Scan for the cell matching the given text and deliver its (x, y) coordinate at center. 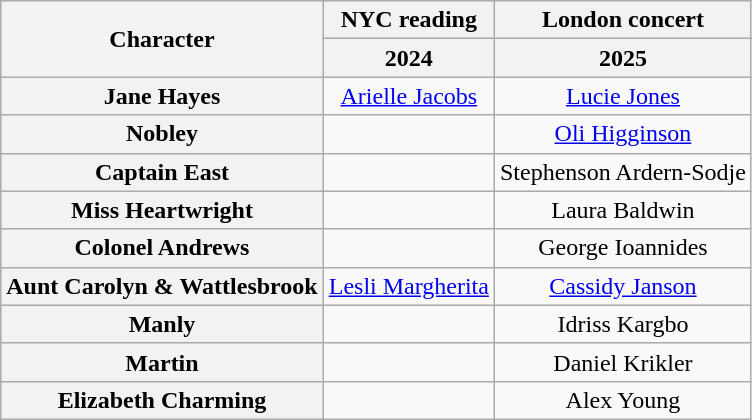
2025 (622, 58)
Oli Higginson (622, 134)
Lucie Jones (622, 96)
Arielle Jacobs (408, 96)
Nobley (162, 134)
George Ioannides (622, 248)
Captain East (162, 172)
London concert (622, 20)
Elizabeth Charming (162, 400)
Lesli Margherita (408, 286)
Martin (162, 362)
Alex Young (622, 400)
2024 (408, 58)
Cassidy Janson (622, 286)
Jane Hayes (162, 96)
Daniel Krikler (622, 362)
NYC reading (408, 20)
Colonel Andrews (162, 248)
Manly (162, 324)
Miss Heartwright (162, 210)
Aunt Carolyn & Wattlesbrook (162, 286)
Stephenson Ardern-Sodje (622, 172)
Laura Baldwin (622, 210)
Character (162, 39)
Idriss Kargbo (622, 324)
